Capture the cell that displays the provided text and extract its [x, y] central coordinate. 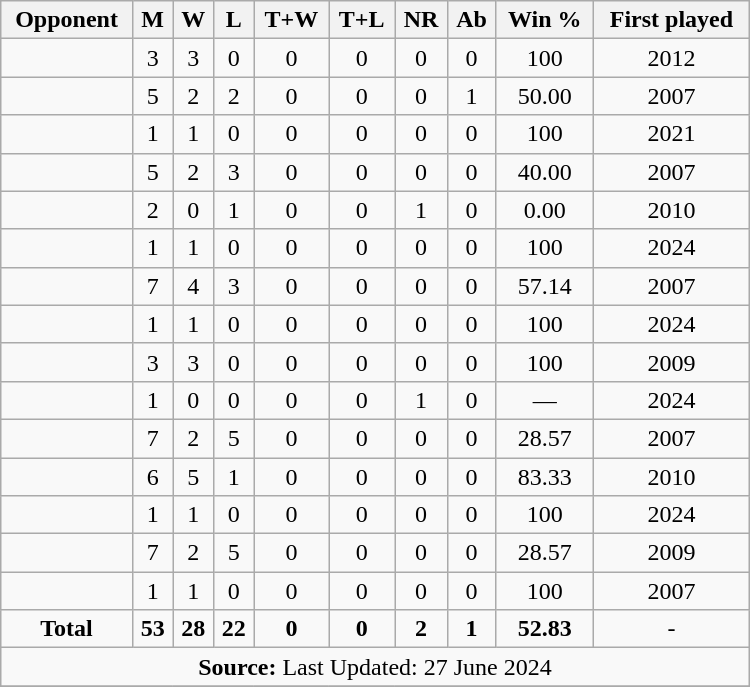
4 [194, 286]
T+L [362, 20]
52.83 [545, 629]
Ab [471, 20]
40.00 [545, 172]
L [234, 20]
2012 [672, 58]
0.00 [545, 210]
First played [672, 20]
NR [422, 20]
2021 [672, 134]
83.33 [545, 477]
22 [234, 629]
50.00 [545, 96]
Win % [545, 20]
Opponent [67, 20]
- [672, 629]
W [194, 20]
53 [152, 629]
T+W [292, 20]
M [152, 20]
6 [152, 477]
Source: Last Updated: 27 June 2024 [375, 667]
28 [194, 629]
Total [67, 629]
57.14 [545, 286]
— [545, 400]
